Return (X, Y) of the center of cell containing provided text 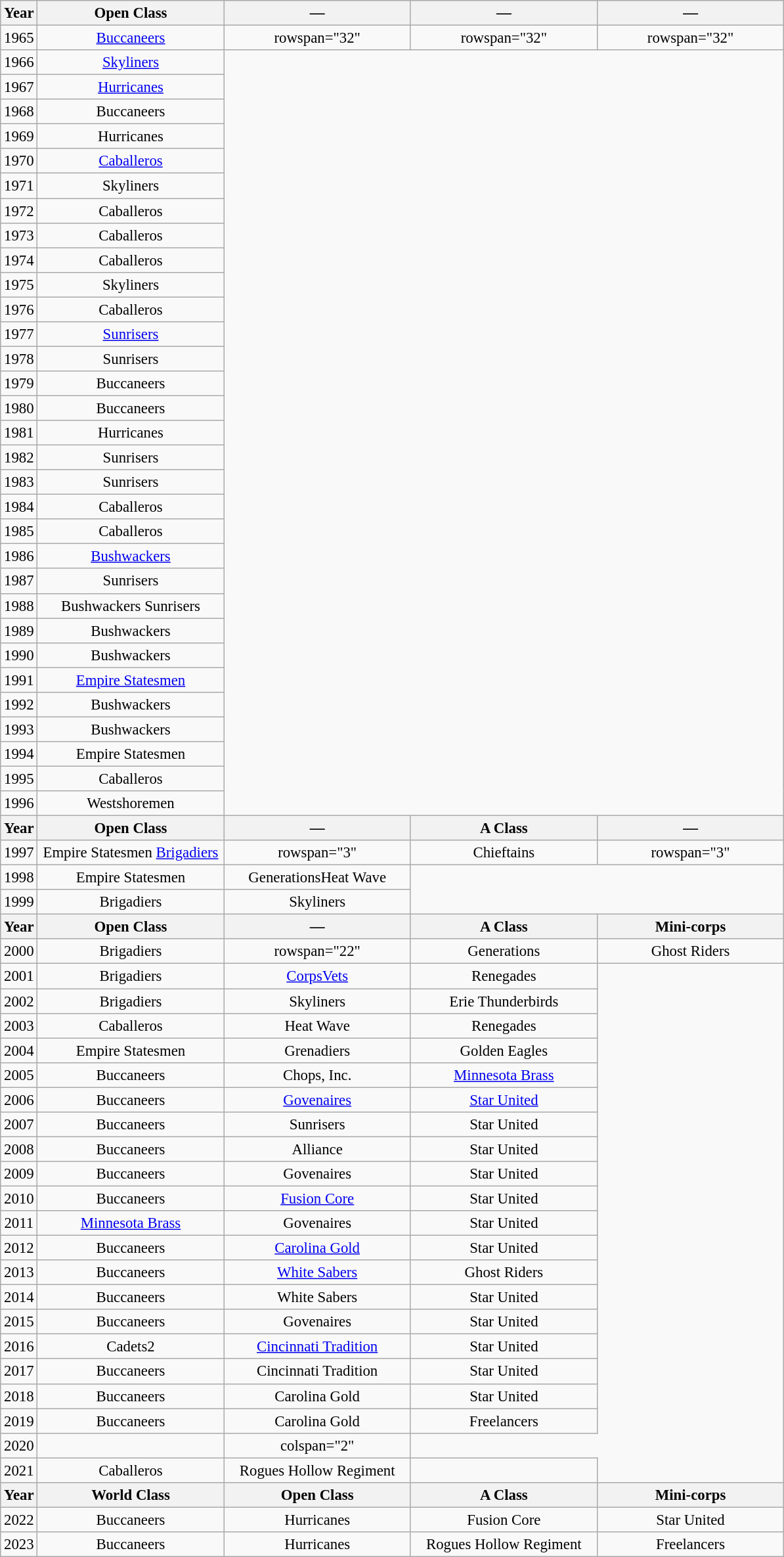
1983 (19, 482)
Cadets2 (131, 1347)
2021 (19, 1470)
Heat Wave (317, 1026)
1980 (19, 408)
2014 (19, 1297)
2016 (19, 1347)
2011 (19, 1223)
GenerationsHeat Wave (317, 878)
Golden Eagles (504, 1050)
1989 (19, 631)
2022 (19, 1520)
1991 (19, 680)
2008 (19, 1149)
1985 (19, 531)
1973 (19, 235)
1979 (19, 384)
2018 (19, 1396)
World Class (131, 1495)
1971 (19, 186)
1990 (19, 655)
2015 (19, 1322)
1967 (19, 87)
2001 (19, 976)
1999 (19, 902)
2004 (19, 1050)
1997 (19, 853)
2006 (19, 1100)
Chieftains (504, 853)
2003 (19, 1026)
1981 (19, 433)
1965 (19, 38)
1977 (19, 334)
1994 (19, 754)
Generations (504, 952)
1984 (19, 507)
1976 (19, 309)
Westshoremen (131, 803)
1968 (19, 112)
2009 (19, 1174)
1993 (19, 729)
1996 (19, 803)
2010 (19, 1198)
2017 (19, 1372)
1995 (19, 778)
1992 (19, 705)
1988 (19, 606)
colspan="2" (317, 1445)
Chops, Inc. (317, 1075)
2019 (19, 1421)
2023 (19, 1545)
2012 (19, 1248)
1987 (19, 581)
1975 (19, 284)
Grenadiers (317, 1050)
2007 (19, 1125)
1969 (19, 137)
Alliance (317, 1149)
2020 (19, 1445)
CorpsVets (317, 976)
1982 (19, 458)
1966 (19, 62)
1998 (19, 878)
1970 (19, 161)
Bushwackers Sunrisers (131, 606)
rowspan="22" (317, 952)
1986 (19, 556)
Empire Statesmen Brigadiers (131, 853)
1974 (19, 260)
2005 (19, 1075)
Erie Thunderbirds (504, 1001)
2002 (19, 1001)
2000 (19, 952)
2013 (19, 1273)
1972 (19, 211)
1978 (19, 359)
